For the text-containing cell, return its midpoint in (X, Y) coordinate format. 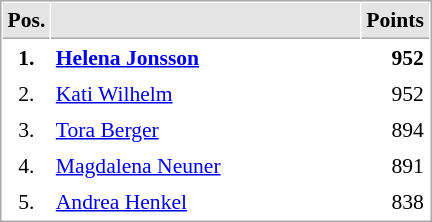
Tora Berger (206, 129)
Andrea Henkel (206, 201)
838 (396, 201)
Magdalena Neuner (206, 165)
Helena Jonsson (206, 57)
Points (396, 21)
Pos. (26, 21)
3. (26, 129)
5. (26, 201)
4. (26, 165)
1. (26, 57)
891 (396, 165)
894 (396, 129)
Kati Wilhelm (206, 93)
2. (26, 93)
